Scan for the cell matching the given text and deliver its (x, y) coordinate at center. 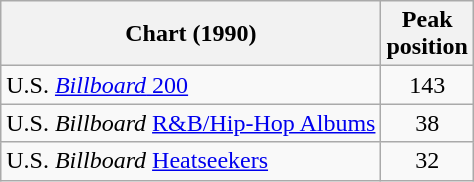
Chart (1990) (191, 34)
U.S. Billboard Heatseekers (191, 161)
U.S. Billboard R&B/Hip-Hop Albums (191, 123)
Peakposition (427, 34)
38 (427, 123)
32 (427, 161)
143 (427, 85)
U.S. Billboard 200 (191, 85)
